Output the [x, y] coordinate of the center of the cell containing the given text.  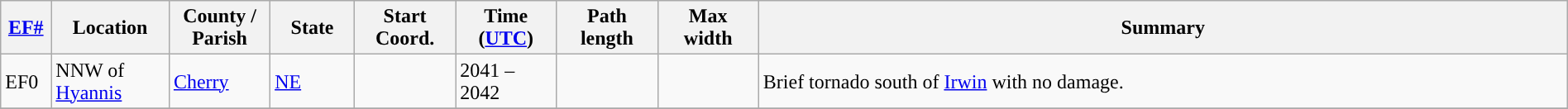
Summary [1163, 28]
Time (UTC) [506, 28]
State [313, 28]
Brief tornado south of Irwin with no damage. [1163, 81]
Location [111, 28]
County / Parish [219, 28]
Path length [607, 28]
NNW of Hyannis [111, 81]
EF# [26, 28]
2041 – 2042 [506, 81]
NE [313, 81]
EF0 [26, 81]
Start Coord. [404, 28]
Max width [708, 28]
Cherry [219, 81]
